Identify which cell holds the provided text, then report its (x, y) central coordinate. 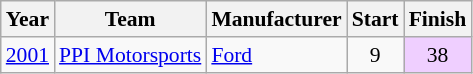
Ford (276, 55)
2001 (28, 55)
9 (376, 55)
Year (28, 19)
PPI Motorsports (130, 55)
Start (376, 19)
Finish (438, 19)
Team (130, 19)
38 (438, 55)
Manufacturer (276, 19)
